Locate the cell with the specified text and output its (x, y) center coordinate. 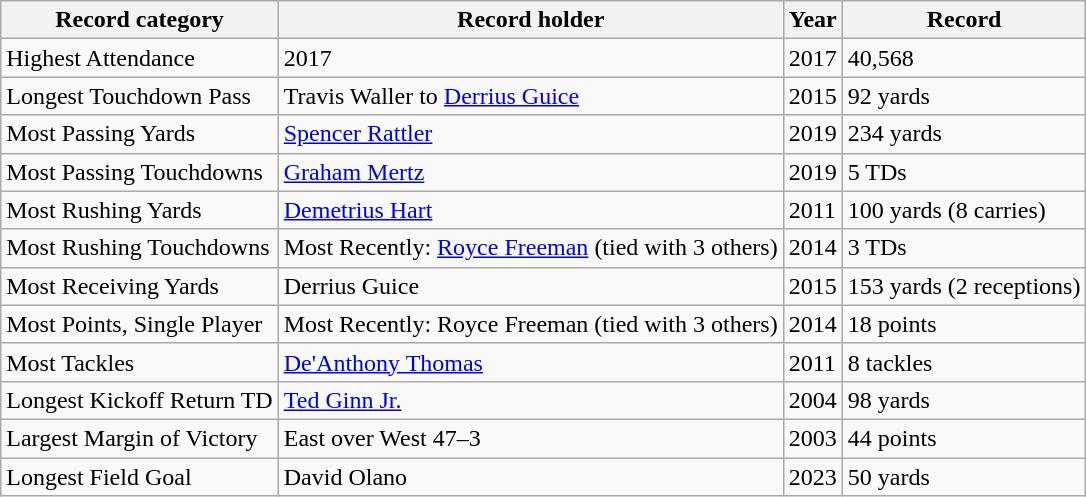
David Olano (530, 477)
Most Passing Yards (140, 134)
98 yards (964, 400)
Highest Attendance (140, 58)
Year (812, 20)
8 tackles (964, 362)
Most Receiving Yards (140, 286)
Most Tackles (140, 362)
Travis Waller to Derrius Guice (530, 96)
40,568 (964, 58)
Longest Field Goal (140, 477)
Spencer Rattler (530, 134)
50 yards (964, 477)
2004 (812, 400)
153 yards (2 receptions) (964, 286)
Record (964, 20)
De'Anthony Thomas (530, 362)
Demetrius Hart (530, 210)
Longest Touchdown Pass (140, 96)
2003 (812, 438)
234 yards (964, 134)
East over West 47–3 (530, 438)
Most Rushing Yards (140, 210)
Most Points, Single Player (140, 324)
Most Passing Touchdowns (140, 172)
2023 (812, 477)
3 TDs (964, 248)
Most Rushing Touchdowns (140, 248)
Longest Kickoff Return TD (140, 400)
44 points (964, 438)
92 yards (964, 96)
Ted Ginn Jr. (530, 400)
18 points (964, 324)
Largest Margin of Victory (140, 438)
Graham Mertz (530, 172)
Record category (140, 20)
Derrius Guice (530, 286)
5 TDs (964, 172)
100 yards (8 carries) (964, 210)
Record holder (530, 20)
